Return the (X, Y) coordinate for the center point of the cell that contains the specified text.  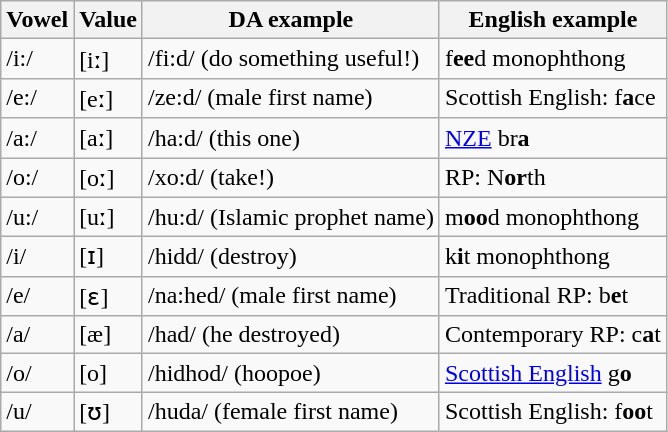
[o] (108, 373)
English example (552, 20)
[ɛ] (108, 296)
/u/ (38, 412)
Scottish English go (552, 373)
Vowel (38, 20)
Contemporary RP: cat (552, 335)
/hidhod/ (hoopoe) (290, 373)
/o/ (38, 373)
[iː] (108, 59)
/i:/ (38, 59)
/fi:d/ (do something useful!) (290, 59)
[æ] (108, 335)
/na:hed/ (male first name) (290, 296)
/hidd/ (destroy) (290, 257)
[oː] (108, 178)
/i/ (38, 257)
DA example (290, 20)
/a:/ (38, 138)
mood monophthong (552, 217)
[eː] (108, 98)
Scottish English: face (552, 98)
[ʊ] (108, 412)
/hu:d/ (Islamic prophet name) (290, 217)
/huda/ (female first name) (290, 412)
/ze:d/ (male first name) (290, 98)
/xo:d/ (take!) (290, 178)
RP: North (552, 178)
feed monophthong (552, 59)
[uː] (108, 217)
/had/ (he destroyed) (290, 335)
Value (108, 20)
Traditional RP: bet (552, 296)
[ɪ] (108, 257)
/u:/ (38, 217)
kit monophthong (552, 257)
/e:/ (38, 98)
/o:/ (38, 178)
/ha:d/ (this one) (290, 138)
[aː] (108, 138)
/e/ (38, 296)
/a/ (38, 335)
Scottish English: foot (552, 412)
NZE bra (552, 138)
